Search for the cell housing the specified text and yield its (X, Y) center coordinate. 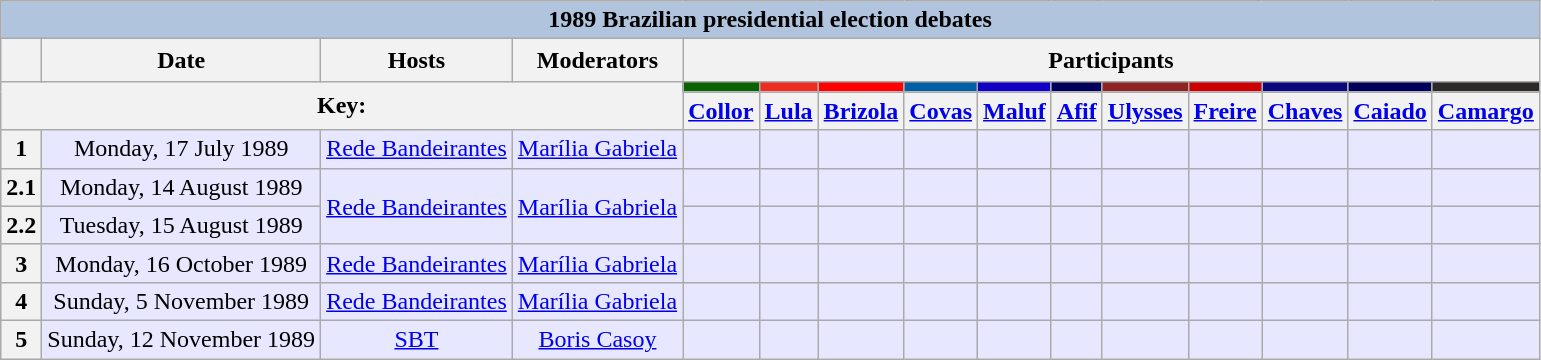
Date (182, 60)
Monday, 14 August 1989 (182, 187)
Boris Casoy (597, 340)
Key: (342, 106)
Sunday, 5 November 1989 (182, 301)
Camargo (1486, 111)
3 (22, 263)
Brizola (861, 111)
Covas (941, 111)
SBT (417, 340)
4 (22, 301)
Tuesday, 15 August 1989 (182, 225)
Freire (1225, 111)
Afif (1076, 111)
2.1 (22, 187)
Moderators (597, 60)
Lula (788, 111)
Sunday, 12 November 1989 (182, 340)
1989 Brazilian presidential election debates (770, 20)
5 (22, 340)
2.2 (22, 225)
Chaves (1305, 111)
1 (22, 149)
Monday, 17 July 1989 (182, 149)
Participants (1112, 60)
Monday, 16 October 1989 (182, 263)
Ulysses (1145, 111)
Hosts (417, 60)
Maluf (1015, 111)
Collor (721, 111)
Caiado (1390, 111)
